Return (X, Y) of the center of cell containing provided text 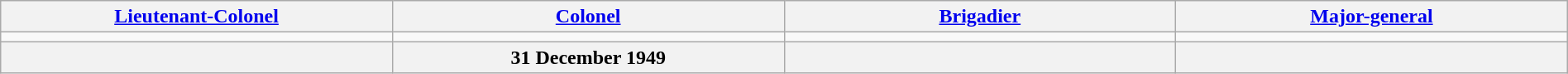
31 December 1949 (588, 57)
Lieutenant-Colonel (197, 17)
Brigadier (980, 17)
Major-general (1372, 17)
Colonel (588, 17)
